Search for the cell housing the specified text and yield its [X, Y] center coordinate. 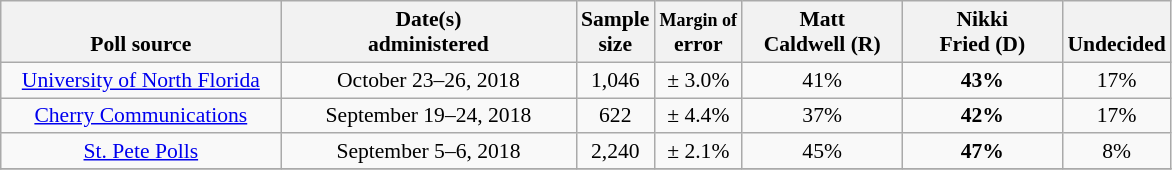
41% [822, 80]
October 23–26, 2018 [428, 80]
2,240 [615, 152]
37% [822, 116]
September 19–24, 2018 [428, 116]
± 4.4% [698, 116]
Samplesize [615, 32]
8% [1116, 152]
Cherry Communications [141, 116]
42% [982, 116]
NikkiFried (D) [982, 32]
43% [982, 80]
MattCaldwell (R) [822, 32]
Undecided [1116, 32]
September 5–6, 2018 [428, 152]
1,046 [615, 80]
47% [982, 152]
Poll source [141, 32]
± 3.0% [698, 80]
Date(s)administered [428, 32]
45% [822, 152]
622 [615, 116]
St. Pete Polls [141, 152]
± 2.1% [698, 152]
University of North Florida [141, 80]
Margin oferror [698, 32]
